Locate the cell with the specified text and output its [x, y] center coordinate. 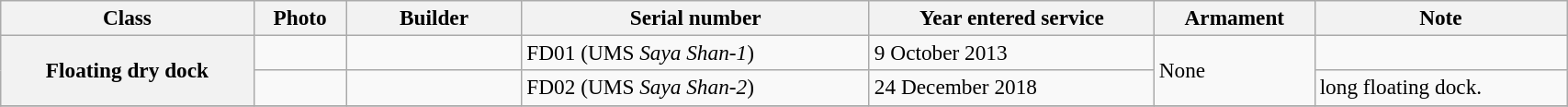
Floating dry dock [127, 70]
Photo [299, 18]
None [1235, 70]
Armament [1235, 18]
FD01 (UMS Saya Shan-1) [696, 53]
Class [127, 18]
9 October 2013 [1011, 53]
24 December 2018 [1011, 88]
long floating dock. [1440, 88]
Builder [434, 18]
Serial number [696, 18]
FD02 (UMS Saya Shan-2) [696, 88]
Note [1440, 18]
Year entered service [1011, 18]
